Pinpoint the cell where the given text exists, returning its (x, y) midpoint coordinate. 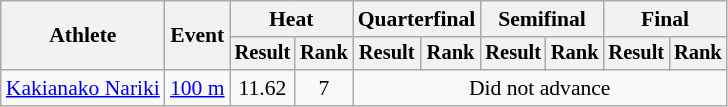
7 (324, 88)
Quarterfinal (417, 19)
Athlete (83, 36)
Event (198, 36)
Semifinal (542, 19)
100 m (198, 88)
Did not advance (540, 88)
Final (666, 19)
Kakianako Nariki (83, 88)
Heat (292, 19)
11.62 (263, 88)
